Capture the cell that displays the provided text and extract its (x, y) central coordinate. 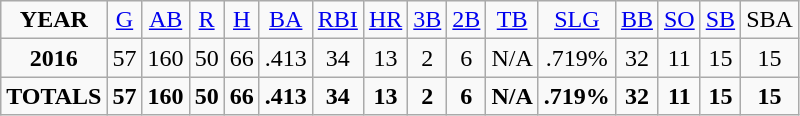
SO (679, 20)
BB (636, 20)
2B (466, 20)
TOTALS (54, 96)
SB (720, 20)
3B (428, 20)
TB (512, 20)
G (124, 20)
YEAR (54, 20)
R (206, 20)
H (242, 20)
2016 (54, 58)
RBI (338, 20)
SLG (576, 20)
AB (166, 20)
SBA (770, 20)
BA (286, 20)
HR (385, 20)
